Locate the cell with the specified text and output its [x, y] center coordinate. 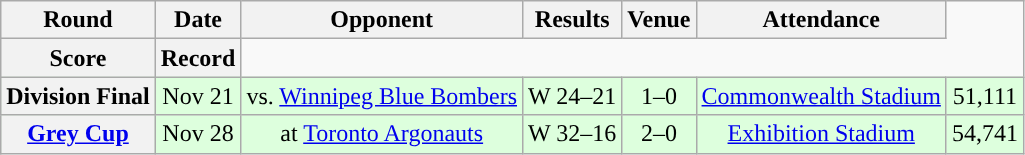
at Toronto Argonauts [382, 134]
54,741 [984, 134]
Nov 21 [198, 96]
Nov 28 [198, 134]
Date [198, 20]
1–0 [659, 96]
W 24–21 [572, 96]
Results [572, 20]
2–0 [659, 134]
Commonwealth Stadium [821, 96]
W 32–16 [572, 134]
Exhibition Stadium [821, 134]
Record [198, 58]
Round [78, 20]
Venue [659, 20]
vs. Winnipeg Blue Bombers [382, 96]
Attendance [821, 20]
Score [78, 58]
Grey Cup [78, 134]
51,111 [984, 96]
Division Final [78, 96]
Opponent [382, 20]
